Provide the (X, Y) coordinate of the cell's center where the given text is located.  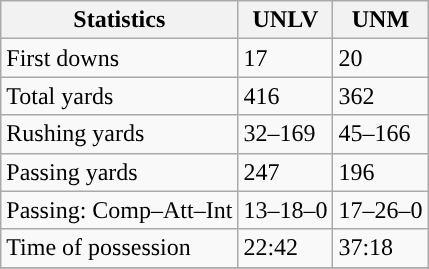
22:42 (286, 248)
Time of possession (120, 248)
362 (380, 96)
17 (286, 58)
Statistics (120, 20)
45–166 (380, 134)
20 (380, 58)
196 (380, 172)
37:18 (380, 248)
32–169 (286, 134)
Total yards (120, 96)
First downs (120, 58)
UNM (380, 20)
13–18–0 (286, 210)
17–26–0 (380, 210)
247 (286, 172)
Passing: Comp–Att–Int (120, 210)
Passing yards (120, 172)
UNLV (286, 20)
416 (286, 96)
Rushing yards (120, 134)
